Output the [X, Y] coordinate of the center of the cell containing the given text.  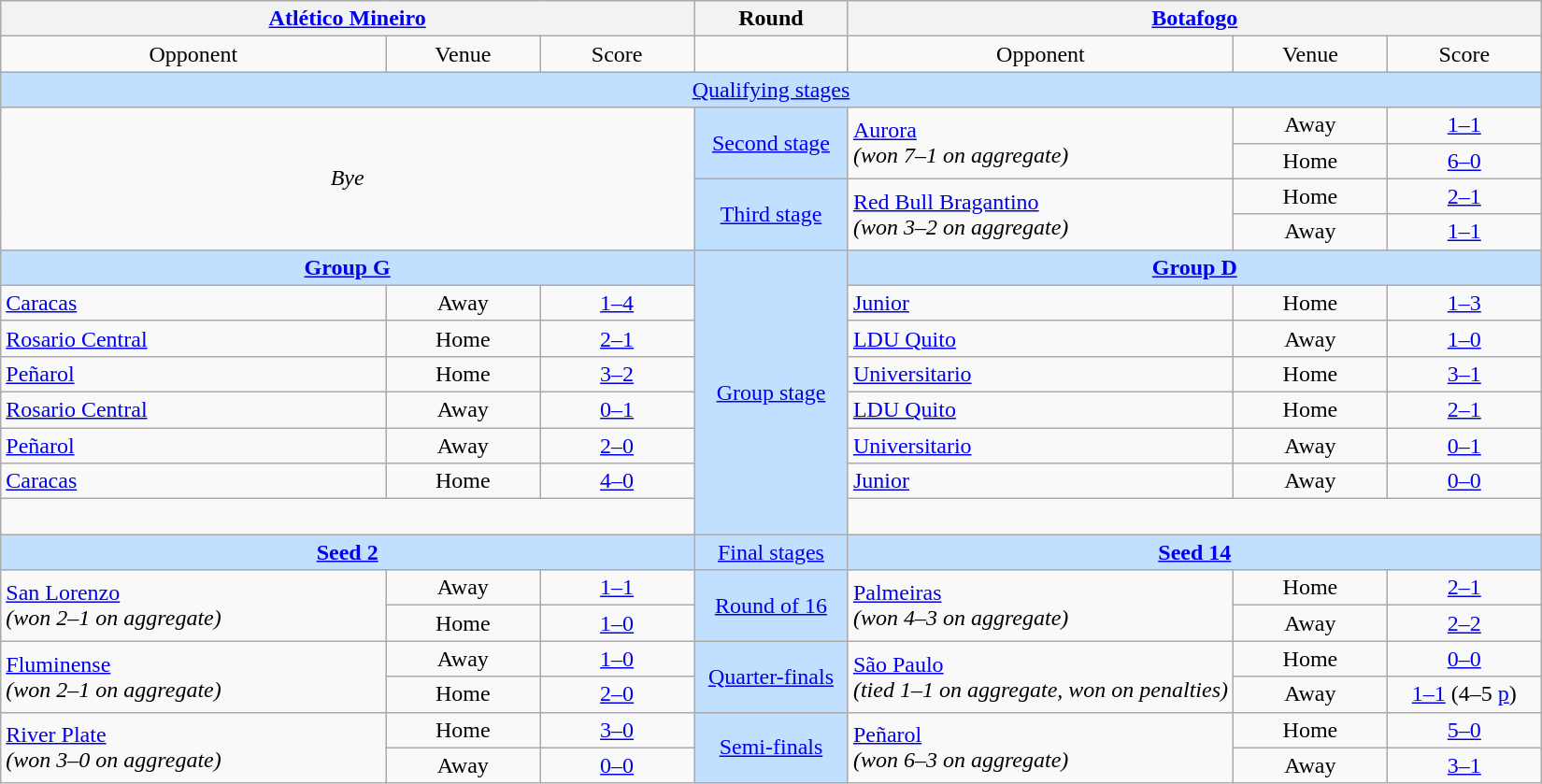
4–0 [617, 481]
1–3 [1463, 303]
Final stages [772, 552]
Seed 14 [1194, 552]
5–0 [1463, 730]
Fluminense(won 2–1 on aggregate) [193, 677]
3–2 [617, 374]
Group D [1194, 267]
Round [772, 19]
Semi-finals [772, 748]
Group stage [772, 392]
2–2 [1463, 623]
River Plate(won 3–0 on aggregate) [193, 748]
Group G [348, 267]
Third stage [772, 214]
Round of 16 [772, 606]
Red Bull Bragantino(won 3–2 on aggregate) [1040, 214]
3–0 [617, 730]
Palmeiras(won 4–3 on aggregate) [1040, 606]
6–0 [1463, 161]
São Paulo(tied 1–1 on aggregate, won on penalties) [1040, 677]
Quarter-finals [772, 677]
1–4 [617, 303]
Atlético Mineiro [348, 19]
Second stage [772, 143]
Qualifying stages [771, 90]
Peñarol(won 6–3 on aggregate) [1040, 748]
Bye [348, 178]
1–1 (4–5 p) [1463, 694]
Aurora(won 7–1 on aggregate) [1040, 143]
San Lorenzo(won 2–1 on aggregate) [193, 606]
Seed 2 [348, 552]
Botafogo [1194, 19]
